Output the (X, Y) coordinate of the center of the cell containing the given text.  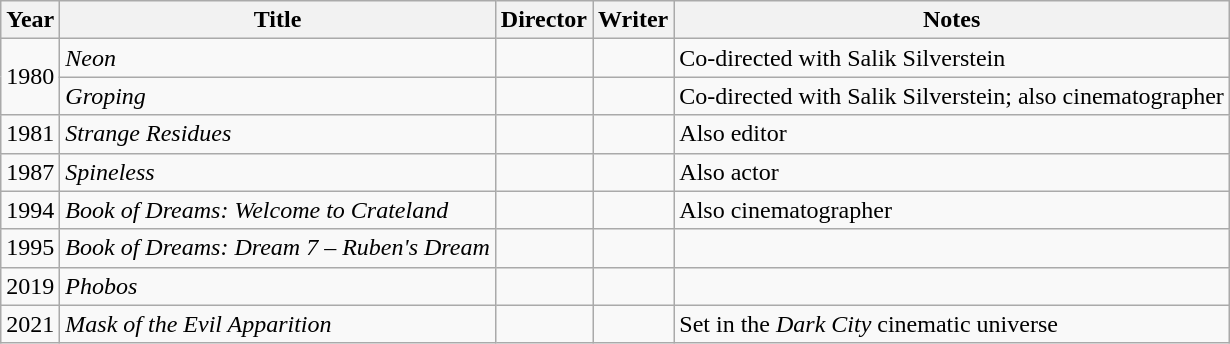
2021 (30, 324)
Set in the Dark City cinematic universe (952, 324)
Neon (278, 58)
Co-directed with Salik Silverstein; also cinematographer (952, 96)
1994 (30, 210)
1995 (30, 248)
1987 (30, 172)
Also editor (952, 134)
Writer (634, 20)
Also cinematographer (952, 210)
Also actor (952, 172)
Year (30, 20)
1981 (30, 134)
Book of Dreams: Welcome to Crateland (278, 210)
1980 (30, 77)
Mask of the Evil Apparition (278, 324)
Groping (278, 96)
Spineless (278, 172)
Phobos (278, 286)
Co-directed with Salik Silverstein (952, 58)
2019 (30, 286)
Notes (952, 20)
Title (278, 20)
Director (544, 20)
Book of Dreams: Dream 7 – Ruben's Dream (278, 248)
Strange Residues (278, 134)
